Scan for the cell matching the given text and deliver its [X, Y] coordinate at center. 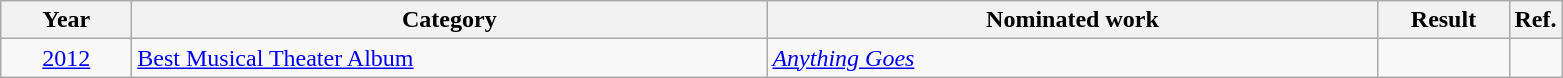
Category [450, 20]
Ref. [1536, 20]
Anything Goes [1072, 58]
2012 [66, 58]
Best Musical Theater Album [450, 58]
Nominated work [1072, 20]
Result [1444, 20]
Year [66, 20]
